Search for the cell housing the specified text and yield its (x, y) center coordinate. 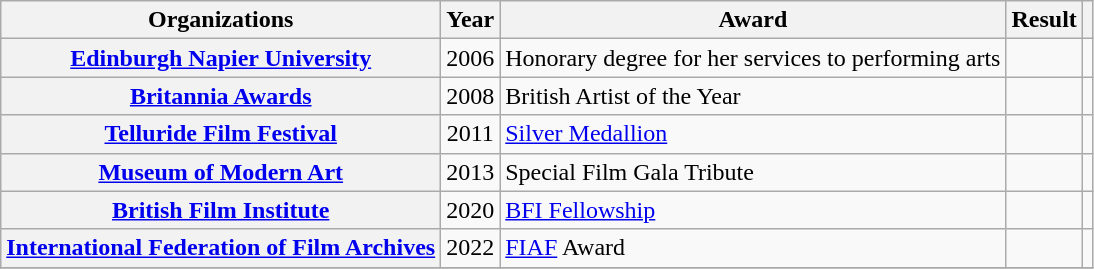
FIAF Award (753, 248)
2006 (470, 58)
International Federation of Film Archives (221, 248)
Museum of Modern Art (221, 172)
BFI Fellowship (753, 210)
Special Film Gala Tribute (753, 172)
Britannia Awards (221, 96)
British Film Institute (221, 210)
2022 (470, 248)
Award (753, 20)
Edinburgh Napier University (221, 58)
Honorary degree for her services to performing arts (753, 58)
British Artist of the Year (753, 96)
Silver Medallion (753, 134)
Result (1044, 20)
Telluride Film Festival (221, 134)
2020 (470, 210)
2011 (470, 134)
Year (470, 20)
2008 (470, 96)
2013 (470, 172)
Organizations (221, 20)
